Scan for the cell matching the given text and deliver its (X, Y) coordinate at center. 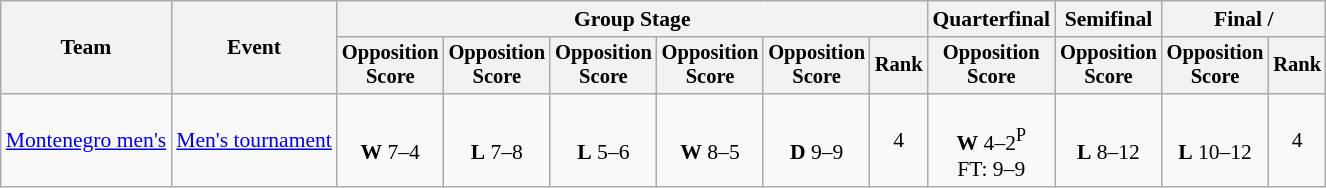
D 9–9 (816, 140)
Montenegro men's (86, 140)
W 4–2PFT: 9–9 (991, 140)
Final / (1244, 19)
Quarterfinal (991, 19)
Semifinal (1108, 19)
L 8–12 (1108, 140)
W 8–5 (710, 140)
Event (254, 48)
L 10–12 (1216, 140)
L 7–8 (498, 140)
L 5–6 (604, 140)
Team (86, 48)
Group Stage (632, 19)
W 7–4 (390, 140)
Men's tournament (254, 140)
